Pinpoint the cell where the given text exists, returning its [X, Y] midpoint coordinate. 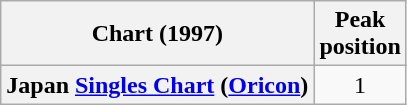
Japan Singles Chart (Oricon) [158, 85]
Chart (1997) [158, 34]
1 [360, 85]
Peakposition [360, 34]
